Find where the given text appears and provide that cell's center as (x, y) coordinate. 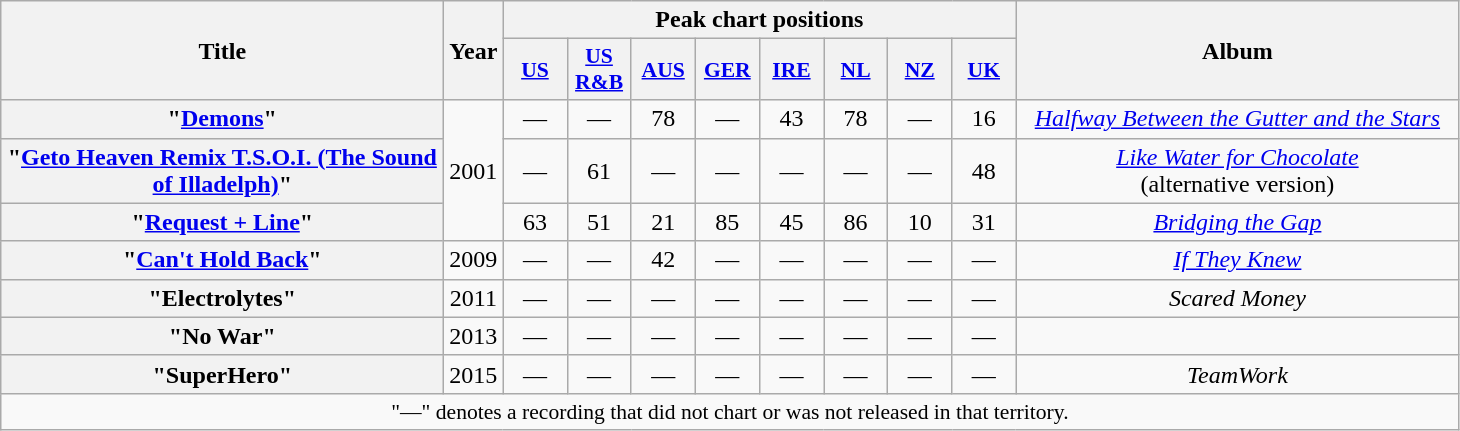
AUS (663, 70)
Year (474, 50)
45 (791, 222)
Peak chart positions (760, 20)
21 (663, 222)
TeamWork (1238, 374)
85 (727, 222)
"—" denotes a recording that did not chart or was not released in that territory. (730, 411)
"Geto Heaven Remix T.S.O.I. (The Sound of Illadelph)" (222, 170)
Like Water for Chocolate(alternative version) (1238, 170)
51 (599, 222)
Bridging the Gap (1238, 222)
10 (920, 222)
2015 (474, 374)
UK (984, 70)
US (535, 70)
2001 (474, 170)
2009 (474, 260)
If They Knew (1238, 260)
"Demons" (222, 119)
16 (984, 119)
GER (727, 70)
"No War" (222, 336)
43 (791, 119)
Scared Money (1238, 298)
IRE (791, 70)
Album (1238, 50)
48 (984, 170)
86 (856, 222)
31 (984, 222)
US R&B (599, 70)
Title (222, 50)
NZ (920, 70)
"Request + Line" (222, 222)
2013 (474, 336)
"SuperHero" (222, 374)
"Can't Hold Back" (222, 260)
"Electrolytes" (222, 298)
63 (535, 222)
61 (599, 170)
2011 (474, 298)
Halfway Between the Gutter and the Stars (1238, 119)
42 (663, 260)
NL (856, 70)
